Identify which cell holds the provided text, then report its [X, Y] central coordinate. 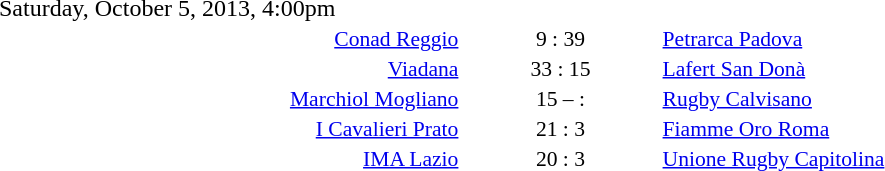
33 : 15 [560, 68]
9 : 39 [560, 38]
15 – : [560, 98]
21 : 3 [560, 128]
